Capture the cell that displays the provided text and extract its [X, Y] central coordinate. 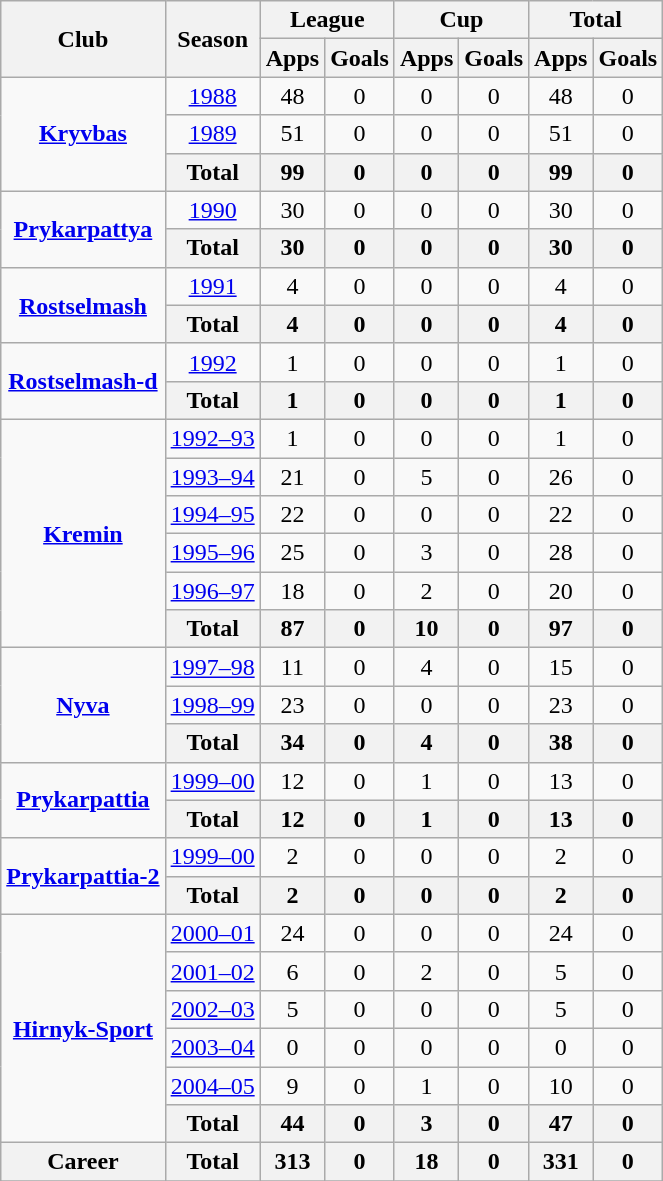
1996–97 [212, 591]
9 [292, 1085]
Prykarpattya [83, 229]
97 [561, 629]
Nyva [83, 705]
Kryvbas [83, 134]
28 [561, 553]
313 [292, 1162]
Rostselmash-d [83, 381]
1994–95 [212, 515]
25 [292, 553]
6 [292, 971]
1992 [212, 362]
38 [561, 743]
34 [292, 743]
2000–01 [212, 933]
11 [292, 667]
2003–04 [212, 1047]
2001–02 [212, 971]
Kremin [83, 533]
331 [561, 1162]
Hirnyk-Sport [83, 1028]
Prykarpattia [83, 800]
1992–93 [212, 438]
1988 [212, 96]
Season [212, 39]
1990 [212, 210]
Cup [461, 20]
1993–94 [212, 477]
20 [561, 591]
1995–96 [212, 553]
47 [561, 1124]
Club [83, 39]
26 [561, 477]
44 [292, 1124]
Rostselmash [83, 305]
2002–03 [212, 1009]
Career [83, 1162]
87 [292, 629]
League [327, 20]
1997–98 [212, 667]
1998–99 [212, 705]
1991 [212, 286]
2004–05 [212, 1085]
1989 [212, 134]
Prykarpattia-2 [83, 876]
21 [292, 477]
15 [561, 667]
